Capture the cell that displays the provided text and extract its [x, y] central coordinate. 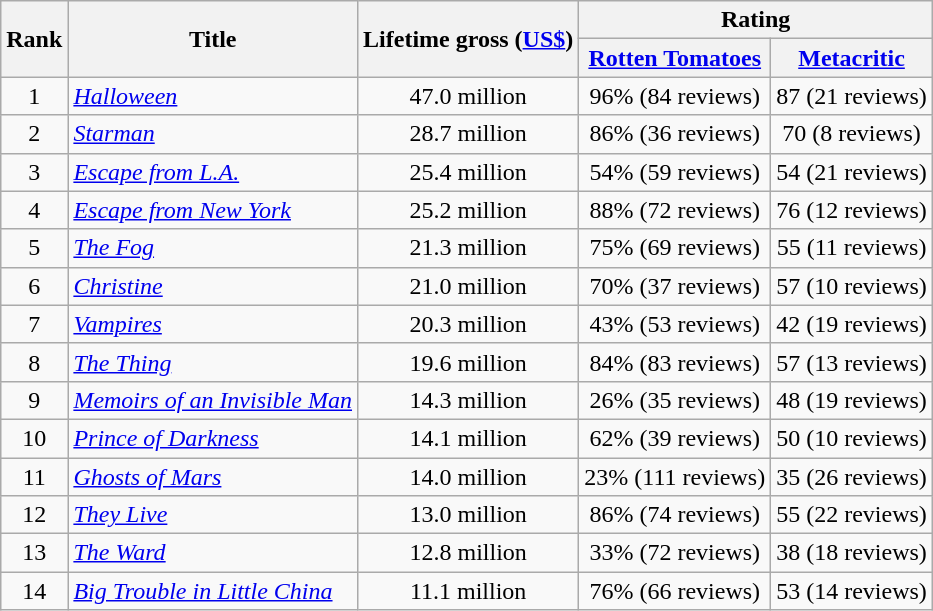
88% (72 reviews) [675, 210]
9 [34, 400]
Vampires [213, 324]
Rating [756, 20]
11.1 million [468, 591]
62% (39 reviews) [675, 438]
19.6 million [468, 362]
6 [34, 286]
Title [213, 39]
Memoirs of an Invisible Man [213, 400]
75% (69 reviews) [675, 248]
23% (111 reviews) [675, 477]
57 (10 reviews) [852, 286]
21.3 million [468, 248]
54% (59 reviews) [675, 172]
Metacritic [852, 58]
8 [34, 362]
50 (10 reviews) [852, 438]
70% (37 reviews) [675, 286]
Escape from New York [213, 210]
26% (35 reviews) [675, 400]
7 [34, 324]
Escape from L.A. [213, 172]
The Fog [213, 248]
14.1 million [468, 438]
10 [34, 438]
33% (72 reviews) [675, 553]
3 [34, 172]
2 [34, 134]
47.0 million [468, 96]
The Thing [213, 362]
Lifetime gross (US$) [468, 39]
5 [34, 248]
11 [34, 477]
76 (12 reviews) [852, 210]
86% (74 reviews) [675, 515]
14 [34, 591]
14.3 million [468, 400]
54 (21 reviews) [852, 172]
55 (22 reviews) [852, 515]
13.0 million [468, 515]
96% (84 reviews) [675, 96]
25.2 million [468, 210]
Prince of Darkness [213, 438]
35 (26 reviews) [852, 477]
12 [34, 515]
Halloween [213, 96]
53 (14 reviews) [852, 591]
21.0 million [468, 286]
13 [34, 553]
They Live [213, 515]
42 (19 reviews) [852, 324]
Big Trouble in Little China [213, 591]
25.4 million [468, 172]
14.0 million [468, 477]
Christine [213, 286]
86% (36 reviews) [675, 134]
4 [34, 210]
12.8 million [468, 553]
57 (13 reviews) [852, 362]
76% (66 reviews) [675, 591]
84% (83 reviews) [675, 362]
The Ward [213, 553]
28.7 million [468, 134]
1 [34, 96]
Starman [213, 134]
Ghosts of Mars [213, 477]
48 (19 reviews) [852, 400]
20.3 million [468, 324]
70 (8 reviews) [852, 134]
38 (18 reviews) [852, 553]
87 (21 reviews) [852, 96]
Rank [34, 39]
55 (11 reviews) [852, 248]
43% (53 reviews) [675, 324]
Rotten Tomatoes [675, 58]
